Scan for the cell matching the given text and deliver its [X, Y] coordinate at center. 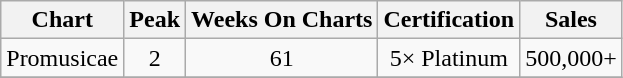
Promusicae [62, 58]
Sales [572, 20]
61 [282, 58]
5× Platinum [449, 58]
Peak [155, 20]
Chart [62, 20]
Certification [449, 20]
Weeks On Charts [282, 20]
2 [155, 58]
500,000+ [572, 58]
